Find where the given text appears and provide that cell's center as [x, y] coordinate. 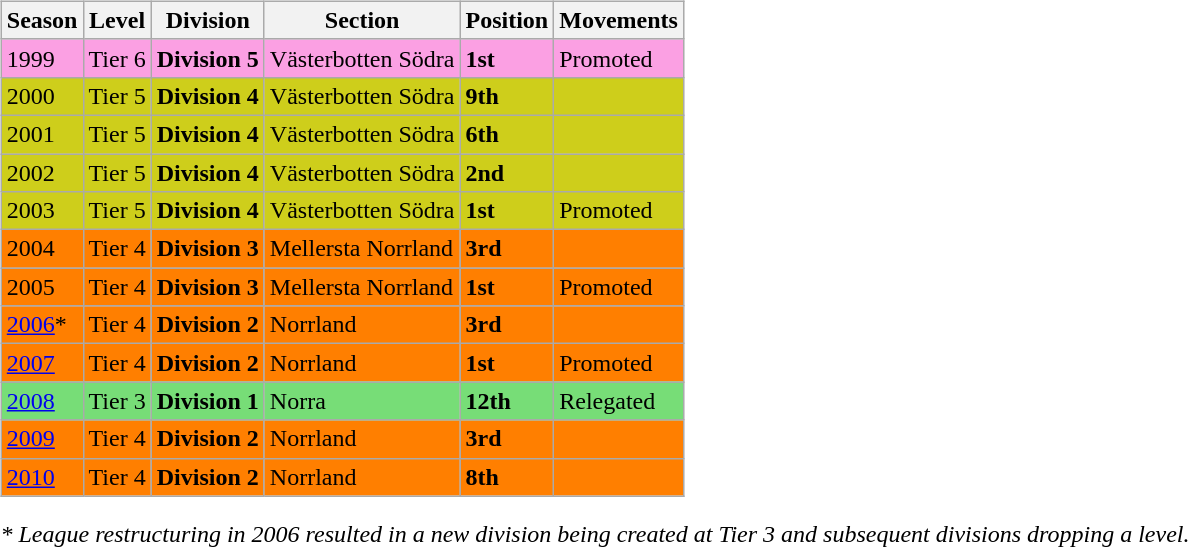
2000 [42, 96]
2010 [42, 477]
Position [507, 20]
2007 [42, 363]
Season [42, 20]
Relegated [619, 401]
9th [507, 96]
Tier 6 [117, 58]
2001 [42, 134]
Level [117, 20]
12th [507, 401]
Division [208, 20]
2006* [42, 325]
2nd [507, 173]
2008 [42, 401]
2004 [42, 249]
Division 1 [208, 401]
2003 [42, 211]
Norra [362, 401]
2002 [42, 173]
2009 [42, 439]
1999 [42, 58]
Movements [619, 20]
Tier 3 [117, 401]
Section [362, 20]
2005 [42, 287]
Division 5 [208, 58]
8th [507, 477]
6th [507, 134]
